Locate the cell with the specified text and output its (x, y) center coordinate. 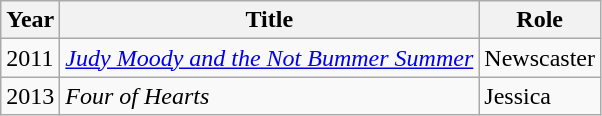
2013 (30, 96)
2011 (30, 58)
Four of Hearts (270, 96)
Year (30, 20)
Newscaster (540, 58)
Judy Moody and the Not Bummer Summer (270, 58)
Jessica (540, 96)
Title (270, 20)
Role (540, 20)
